Return [x, y] of the center of cell containing provided text 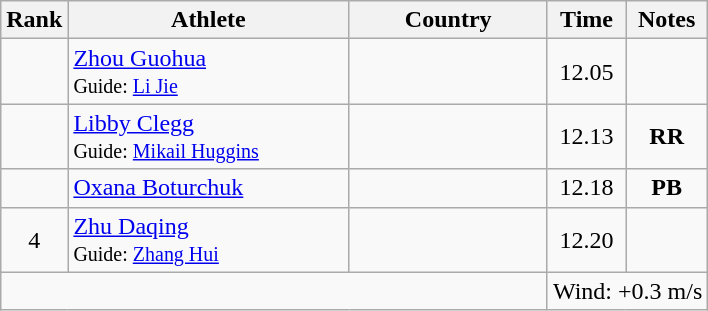
RR [667, 136]
Time [586, 20]
12.20 [586, 240]
Country [448, 20]
Zhou GuohuaGuide: Li Jie [208, 72]
Zhu DaqingGuide: Zhang Hui [208, 240]
12.18 [586, 188]
Libby CleggGuide: Mikail Huggins [208, 136]
Oxana Boturchuk [208, 188]
Athlete [208, 20]
4 [34, 240]
Rank [34, 20]
12.05 [586, 72]
Notes [667, 20]
Wind: +0.3 m/s [627, 291]
12.13 [586, 136]
PB [667, 188]
